Extract the (X, Y) coordinate from the center of the cell holding the provided text.  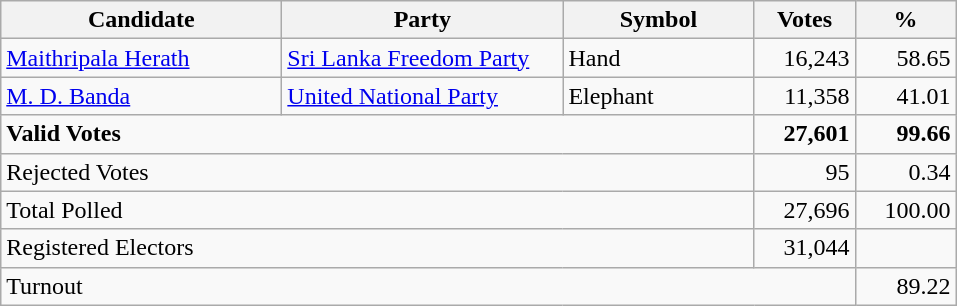
Maithripala Herath (142, 58)
Turnout (428, 286)
% (906, 20)
Valid Votes (378, 134)
Symbol (658, 20)
27,601 (804, 134)
27,696 (804, 210)
M. D. Banda (142, 96)
89.22 (906, 286)
41.01 (906, 96)
Party (422, 20)
Candidate (142, 20)
99.66 (906, 134)
Registered Electors (378, 248)
16,243 (804, 58)
0.34 (906, 172)
31,044 (804, 248)
100.00 (906, 210)
Votes (804, 20)
58.65 (906, 58)
Rejected Votes (378, 172)
Total Polled (378, 210)
95 (804, 172)
Elephant (658, 96)
United National Party (422, 96)
Hand (658, 58)
Sri Lanka Freedom Party (422, 58)
11,358 (804, 96)
